Search for the cell housing the specified text and yield its (x, y) center coordinate. 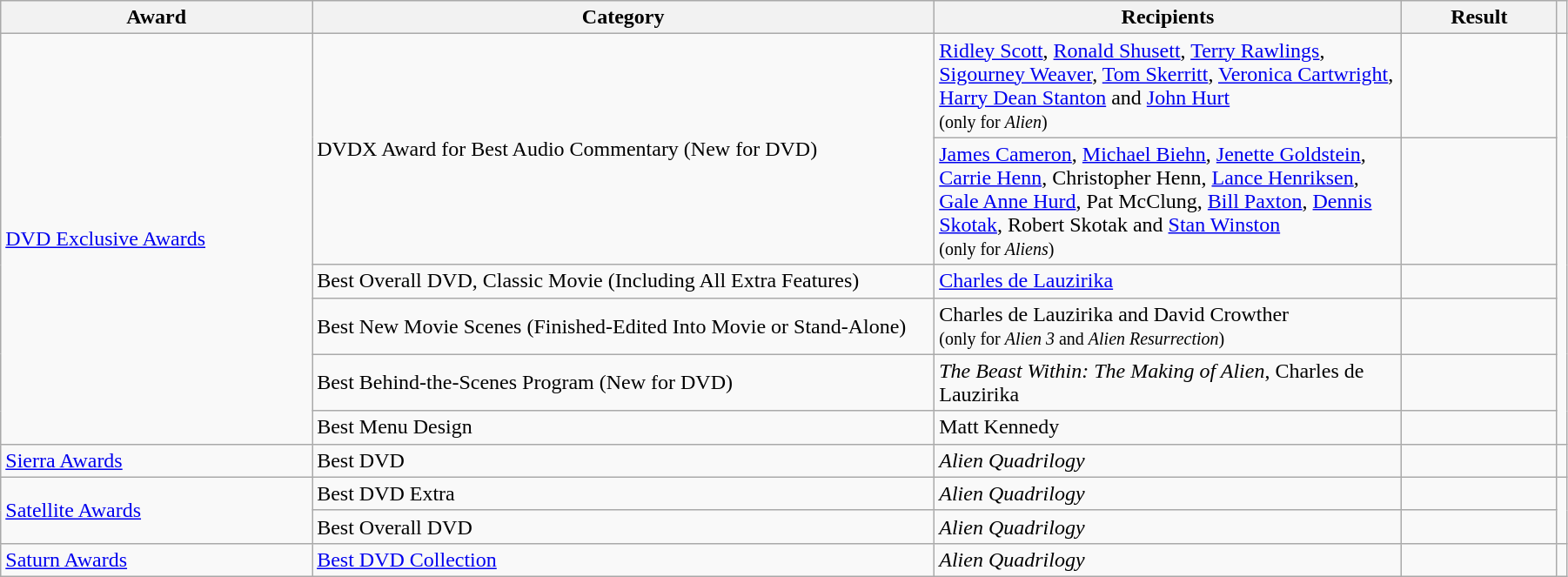
Saturn Awards (157, 560)
Best DVD (623, 460)
Best DVD Collection (623, 560)
Best DVD Extra (623, 493)
Result (1479, 17)
Recipients (1168, 17)
Charles de Lauzirika and David Crowther (only for Alien 3 and Alien Resurrection) (1168, 325)
DVDX Award for Best Audio Commentary (New for DVD) (623, 150)
Sierra Awards (157, 460)
Best Overall DVD, Classic Movie (Including All Extra Features) (623, 281)
DVD Exclusive Awards (157, 238)
Matt Kennedy (1168, 427)
The Beast Within: The Making of Alien, Charles de Lauzirika (1168, 383)
Satellite Awards (157, 510)
Best Behind-the-Scenes Program (New for DVD) (623, 383)
Best New Movie Scenes (Finished-Edited Into Movie or Stand-Alone) (623, 325)
Best Menu Design (623, 427)
Charles de Lauzirika (1168, 281)
Category (623, 17)
Award (157, 17)
Ridley Scott, Ronald Shusett, Terry Rawlings, Sigourney Weaver, Tom Skerritt, Veronica Cartwright, Harry Dean Stanton and John Hurt(only for Alien) (1168, 85)
Best Overall DVD (623, 527)
